Find where the given text appears and provide that cell's center as [x, y] coordinate. 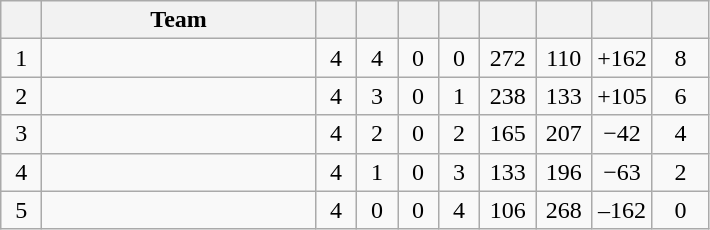
106 [508, 210]
272 [508, 58]
238 [508, 96]
5 [22, 210]
+162 [622, 58]
8 [680, 58]
–162 [622, 210]
−42 [622, 134]
207 [564, 134]
196 [564, 172]
268 [564, 210]
Team [179, 20]
−63 [622, 172]
6 [680, 96]
+105 [622, 96]
110 [564, 58]
165 [508, 134]
